Return the (x, y) coordinate for the center point of the cell that contains the specified text.  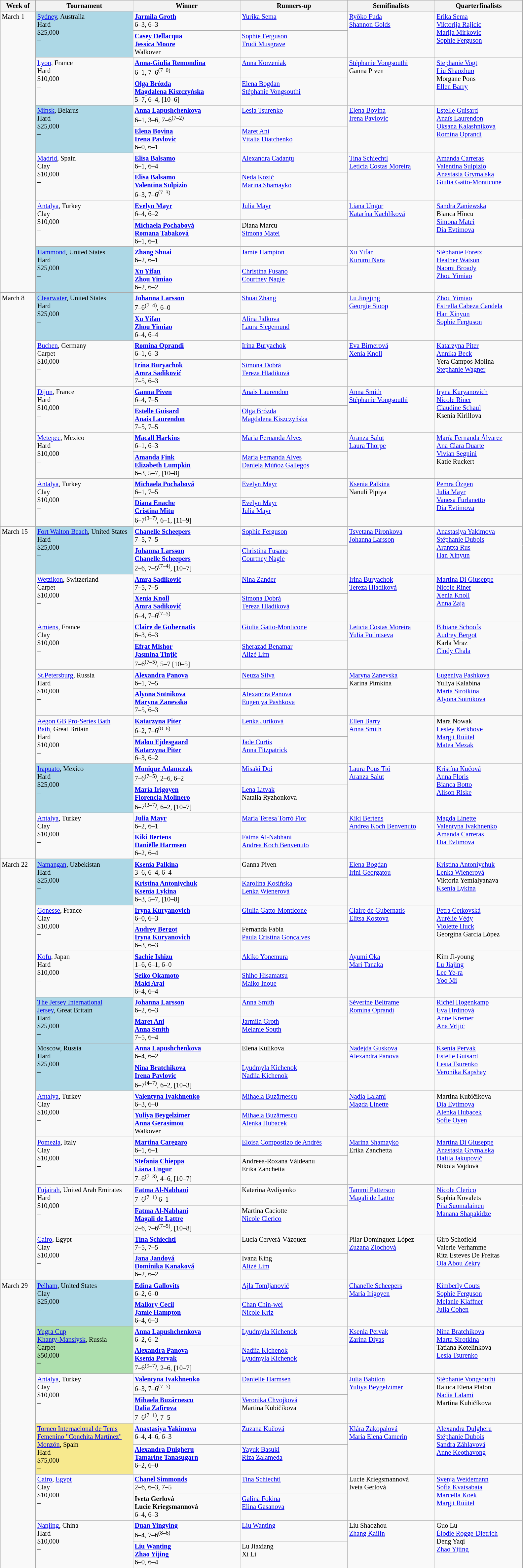
Kiki Bertens Andrea Koch Benvenuto (391, 836)
Maret Ani Anna Smith 7–5, 6–4 (187, 1029)
Nadiia Kichenok Lyudmyla Kichenok (294, 1360)
Anna-Giulia Remondina 6–1, 7–6(7–0) (187, 67)
Lucie Kriegsmannová Iveta Gerlová (391, 1497)
Ayumi Oka Mari Tanaka (391, 974)
Yugra Cup Khanty-Mansiysk, Russia Carpet $50,000 – (85, 1350)
Ksenia Pervak Estelle Guisard Lesia Tsurenko Veronika Kapshay (479, 1067)
March 8 (18, 410)
Evelyn Mayr (294, 488)
Sandra Zaniewska Bianca Hîncu Simona Matei Dia Evtimova (479, 223)
Xenia Knoll Amra Sadiković 6–4, 7–6(7–5) (187, 607)
Sachie Ishizu 1–6, 6–1, 6–0 (187, 961)
Eloisa Compostizo de Andrés (294, 1146)
Stefania Chieppa Liana Ungur 7–6(7–3), 4–6, [10–7] (187, 1170)
Shuai Zhang (294, 303)
Eva Birnerová Xenia Knoll (391, 363)
Stéphanie Vongsouthi Raluca Elena Platon Nadia Lalami Martina Kubičíkova (479, 1399)
Tsvetana Pironkova Johanna Larsson (391, 550)
Pilar Domínguez-López Zuzana Zlochová (391, 1257)
Zuzana Kučová (294, 1434)
Gonesse, France Clay $10,000 – (85, 928)
Mihaela Buzărnescu Dalia Zafirova 7–6(7–1), 7–5 (187, 1409)
March 22 (18, 1070)
Johanna Larsson 7–6(7–4), 6–0 (187, 303)
Akiko Yonemura (294, 961)
Romina Oprandi 6–1, 6–3 (187, 350)
Irapuato, Mexico Hard $25,000 – (85, 788)
Ganna Piven 6–4, 7–5 (187, 396)
Jamie Hampton (294, 256)
Maria Fernanda Alves Daniela Múñoz Gallegos (294, 465)
Chanelle Scheepers María Irigoyen (391, 1303)
Ksenia Palkina 3–6, 6–4, 6–4 (187, 868)
Anastasiya Yakimova 6–4, 4–6, 6–3 (187, 1434)
Minsk, Belarus Hard $25,000 – (85, 129)
Sophie Ferguson (294, 536)
March 1 (18, 152)
Lyudmyla Kichenok (294, 1335)
Amiens, France Clay $10,000 – (85, 645)
Neuza Silva (294, 679)
Maryna Zanevska Karina Pimkina (391, 692)
Karolina Kosińska Lenka Wienerová (294, 892)
Lyon, France Hard $10,000 – (85, 81)
Bibiane Schoofs Audrey Bergot Karla Mraz Cindy Chala (479, 645)
Alexandra Panova 6–1, 7–5 (187, 679)
Maret Ani Vitalia Diatchenko (294, 139)
Winner (187, 6)
Tina Schiechtl 7–5, 7–5 (187, 1244)
Liu Shaozhou Zhang Kailin (391, 1544)
Evelyn Mayr Julia Mayr (294, 512)
Fatma Al-Nabhani 7–6(7–1) 6–1 (187, 1195)
Zhang Shuai 6–2, 6–1 (187, 256)
Johanna Larsson 6–2, 6–3 (187, 1006)
Lesia Tsurenko (294, 116)
Galina Fokina Elina Gasanova (294, 1507)
Liu Wanting Zhao Yijing 6–0, 6–4 (187, 1554)
Aranza Salut Laura Thorpe (391, 455)
Fatma Al-Nabhani Magali de Lattre 2–6, 7–6(7–5), [10–8] (187, 1220)
Diana Marcu Simona Matei (294, 233)
Anna Lapushchenkova 6–2, 6–2 (187, 1335)
Lu Jiaxiang Xi Li (294, 1554)
Tina Schiechtl Leticia Costas Moreira (391, 177)
Anna Smith (294, 1006)
Ryōko Fuda Shannon Golds (391, 34)
María Fernanda Álvarez Ana Clara Duarte Vivian Segnini Katie Ruckert (479, 455)
Audrey Bergot Iryna Kuryanovich 6–3, 6–3 (187, 937)
Ajla Tomljanović (294, 1290)
Alyona Sotnikova Maryna Zanevska 7–5, 6–3 (187, 702)
Ellen Barry Anna Smith (391, 739)
Anna Lapushchenkova 6–4, 6–2 (187, 1052)
Yayuk Basuki Riza Zalameda (294, 1459)
Madrid, Spain Clay $10,000 – (85, 177)
Liana Ungur Katarína Kachlíková (391, 223)
Sherazad Benamar Alizé Lim (294, 655)
Irina Buryachok (294, 350)
Lena Litvak Natalia Ryzhonkova (294, 799)
Julia Mayr (294, 210)
Malou Ejdesgaard Katarzyna Piter 6–3, 6–2 (187, 750)
Anna Smith Stéphanie Vongsouthi (391, 410)
Quarterfinalists (479, 6)
Daniëlle Harmsen (294, 1384)
Shiho Hisamatsu Maiko Inoue (294, 983)
Nadejda Guskova Alexandra Panova (391, 1067)
Anna Lapushchenkova 6–1, 3–6, 7–6(7–2) (187, 116)
Neda Kozić Marina Shamayko (294, 186)
Runners-up (294, 6)
Magda Linette Valentyna Ivakhnenko Amanda Carreras Dia Evtimova (479, 836)
Richèl Hogenkamp Eva Hrdinová Anne Kremer Ana Vrljić (479, 1020)
Fort Walton Beach, United States Hard $25,000 – (85, 550)
Anna Korzeniak (294, 67)
Klára Zakopalová Maria Elena Camerin (391, 1449)
Kristina Antoniychuk Ksenia Lykina 6–3, 5–7, [10–8] (187, 892)
Michaela Pochabová Romana Tabaková 6–1, 6–1 (187, 233)
Kristína Kučová Anna Floris Bianca Botto Alison Riske (479, 788)
Katarzyna Piter Annika Beck Yera Campos Molina Stephanie Wagner (479, 363)
Sophie Ferguson Trudi Musgrave (294, 44)
Dijon, France Hard $10,000 – (85, 410)
The Jersey International Jersey, Great Britain Hard $25,000 – (85, 1020)
Stephanie Vogt Liu Shaozhuo Morgane Pons Ellen Barry (479, 81)
Casey Dellacqua Jessica Moore Walkover (187, 44)
Week of (18, 6)
Alexandra Cadanțu (294, 163)
Olga Brózda Magdalena Kiszczyńska 5–7, 6–4, [10–6] (187, 91)
Martina Kubičíkova Dia Evtimova Alenka Hubacek Sofie Oyen (479, 1114)
Alina Jidkova Laura Siegemund (294, 327)
Ganna Piven (294, 868)
María Teresa Torró Flor (294, 822)
Yurika Sema (294, 21)
Evelyn Mayr 6–4, 6–2 (187, 210)
Kimberly Couts Sophie Ferguson Melanie Klaffner Julia Cohen (479, 1303)
Elena Bovina Irena Pavlovic (391, 129)
Katerina Avdiyenko (294, 1195)
Nina Bratchikova Marta Sirotkina Tatiana Kotelinkova Lesia Tsurenko (479, 1350)
Elena Kulikova (294, 1052)
Claire de Gubernatis Elitsa Kostova (391, 928)
Xu Yifan Zhou Yimiao 6–4, 6–4 (187, 327)
Kiki Bertens Daniëlle Harmsen 6–2, 6–4 (187, 845)
Macall Harkins 6–1, 6–3 (187, 442)
Namangan, Uzbekistan Hard $25,000 – (85, 882)
Jarmila Groth 6–3, 6–3 (187, 21)
Anais Laurendon (294, 396)
Michaela Pochabová 6–1, 7–5 (187, 488)
Andreea-Roxana Văideanu Erika Zanchetta (294, 1170)
María Irigoyen Florencia Molinero 6–7(3–7), 6–2, [10–7] (187, 799)
St.Petersburg, Russia Hard $10,000 – (85, 692)
Estelle Guisard Anais Laurendon 7–5, 7–5 (187, 419)
Guo Lu Élodie Rogge-Dietrich Deng Yaqi Zhao Yijing (479, 1544)
Elisa Balsamo Valentina Sulpizio 6–3, 7–6(7–3) (187, 186)
Tina Schiechtl (294, 1483)
Elisa Balsamo 6–1, 6–4 (187, 163)
Metepec, Mexico Hard $10,000 – (85, 455)
Irina Buryachok Amra Sadiković 7–5, 6–3 (187, 373)
Stéphanie Foretz Heather Watson Naomi Broady Zhou Yimiao (479, 270)
Buchen, Germany Carpet $10,000 – (85, 363)
Aegon GB Pro-Series Bath Bath, Great Britain Hard $10,000 – (85, 739)
Pemra Özgen Julia Mayr Vanesa Furlanetto Dia Evtimova (479, 502)
Mihaela Buzărnescu Alenka Hubacek (294, 1123)
Maria Fernanda Alves (294, 442)
Alexandra Panova Ksenia Pervak 7–6(9–7), 2–6, [10–7] (187, 1360)
Fernanda Fabia Paula Cristina Gonçalves (294, 937)
Mihaela Buzărnescu (294, 1100)
Kofu, Japan Hard $10,000 – (85, 974)
Elena Bogdan Irini Georgatou (391, 882)
Tammi Patterson Magali de Lattre (391, 1209)
Ivana King Alizé Lim (294, 1266)
Erika Sema Viktorija Rajicic Marija Mirkovic Sophie Ferguson (479, 34)
Semifinalists (391, 6)
Liu Wanting (294, 1531)
Laura Pous Tió Aranza Salut (391, 788)
Wetzikon, Switzerland Carpet $10,000 – (85, 598)
Fatma Al-Nabhani Andrea Koch Benvenuto (294, 845)
Anastasiya Yakimova Stéphanie Dubois Arantxa Rus Han Xinyun (479, 550)
Alexandra Panova Eugeniya Pashkova (294, 702)
Edina Gallovits 6–2, 6–0 (187, 1290)
Elena Bovina Irena Pavlovic 6–0, 6–1 (187, 139)
Martina Di Giuseppe Nicole Riner Xenia Knoll Anna Zaja (479, 598)
Moscow, Russia Hard $25,000 – (85, 1067)
Irina Buryachok Tereza Hladíková (391, 598)
Torneo Internacional de Tenis Femenino "Conchita Martínez" Monzón, Spain Hard $75,000 – (85, 1449)
March 29 (18, 1424)
Petra Cetkovská Aurélie Védy Violette Huck Georgina García López (479, 928)
Alexandra Dulgheru Stéphanie Dubois Sandra Záhlavová Anne Keothavong (479, 1449)
Eugeniya Pashkova Yuliya Kalabina Marta Sirotkina Alyona Sotnikova (479, 692)
Pelham, United States Clay $25,000 – (85, 1303)
Elena Bogdan Stéphanie Vongsouthi (294, 91)
Katarzyna Piter 6–2, 7–6(8–6) (187, 726)
Chanel Simmonds 2–6, 6–3, 7–5 (187, 1483)
Olga Brózda Magdalena Kiszczyńska (294, 419)
Yuliya Beygelzimer Anna Gerasimou Walkover (187, 1123)
Mallory Cecil Jamie Hampton 6–4, 6–3 (187, 1313)
Martina Caregaro 6–1, 6–1 (187, 1146)
Nina Zander (294, 584)
Martina Di Giuseppe Anastasia Grymalska Dalila Jakupovič Nikola Vajdová (479, 1161)
Efrat Mishor Jasmina Tinjić 7–6(7–5), 5–7 [10–5] (187, 655)
Zhou Yimiao Estrella Cabeza Candela Han Xinyun Sophie Ferguson (479, 316)
Valentyna Ivakhnenko 6–3, 6–0 (187, 1100)
Amanda Fink Elizabeth Lumpkin 6–3, 5–7, [10–8] (187, 465)
Pomezia, Italy Clay $10,000 – (85, 1161)
Diana Enache Cristina Mitu 6–7(3–7), 6–1, [11–9] (187, 512)
Chan Chin-wei Nicole Kriz (294, 1313)
March 15 (18, 692)
Sydney, Australia Hard $25,000 – (85, 34)
Giro Schofield Valerie Verhamme Rita Esteves De Freitas Ola Abou Zekry (479, 1257)
Lu Jingjing Georgie Stoop (391, 316)
Ksenia Palkina Nanuli Pipiya (391, 502)
Clearwater, United States Hard $25,000 – (85, 316)
Lenka Juríková (294, 726)
Veronika Chvojková Martina Kubičíkova (294, 1409)
Misaki Doi (294, 774)
Claire de Gubernatis 6–3, 6–3 (187, 631)
Jana Jandová Dominika Kanaková 6–2, 6–2 (187, 1266)
Jarmila Groth Melanie South (294, 1029)
Tournament (85, 6)
Lucía Cerverá-Vázquez (294, 1244)
Nadia Lalami Magda Linette (391, 1114)
Nanjing, China Hard $10,000 – (85, 1544)
Svenja Weidemann Sofia Kvatsabaia Marcella Koek Margit Rüütel (479, 1497)
Marina Shamayko Erika Zanchetta (391, 1161)
Kristina Antoniychuk Lenka Wienerová Viktoria Yemialyanava Ksenia Lykina (479, 882)
Iveta Gerlová Lucie Kriegsmannová 6–4, 6–3 (187, 1507)
Xu Yifan Kurumi Nara (391, 270)
Séverine Beltrame Romina Oprandi (391, 1020)
Stéphanie Vongsouthi Ganna Piven (391, 81)
Julia Babilon Yuliya Beygelzimer (391, 1399)
Alexandra Dulgheru Tamarine Tanasugarn 6–2, 6–0 (187, 1459)
Chanelle Scheepers 7–5, 7–5 (187, 536)
Amanda Carreras Valentina Sulpizio Anastasia Grymalska Giulia Gatto-Monticone (479, 177)
Johanna Larsson Chanelle Scheepers 2–6, 7–5(7–4), [10–7] (187, 560)
Martina Caciotte Nicole Clerico (294, 1220)
Nicole Clerico Sophia Kovalets Piia Suomalainen Manana Shapakidze (479, 1209)
Kim Ji-young Lu Jiajing Lee Ye-ra Yoo Mi (479, 974)
Fujairah, United Arab Emirates Hard $10,000 – (85, 1209)
Leticia Costas Moreira Yulia Putintseva (391, 645)
Monique Adamczak 7–6(7–5), 2–6, 6–2 (187, 774)
Seiko Okamoto Maki Arai 6–4, 6–4 (187, 983)
Amra Sadiković 7–5, 7–5 (187, 584)
Mara Nowak Lesley Kerkhove Margit Rüütel Matea Mezak (479, 739)
Iryna Kuryanovich Nicole Riner Claudine Schaul Ksenia Kirillova (479, 410)
Julia Mayr 6–2, 6–1 (187, 822)
Lyudmyla Kichenok Nadiia Kichenok (294, 1076)
Jade Curtis Anna Fitzpatrick (294, 750)
Nina Bratchikova Irena Pavlovic 6–7(4–7), 6–2, [10–3] (187, 1076)
Ksenia Pervak Zarina Diyas (391, 1350)
Iryna Kuryanovich 6–0, 6–3 (187, 914)
Hammond, United States Hard $25,000 – (85, 270)
Duan Yingying 6–4, 7–6(8–6) (187, 1531)
Valentyna Ivakhnenko 6–3, 7–6(7–5) (187, 1384)
Estelle Guisard Anaïs Laurendon Oksana Kalashnikova Romina Oprandi (479, 129)
Xu Yifan Zhou Yimiao 6–2, 6–2 (187, 279)
